Search for the cell housing the specified text and yield its [X, Y] center coordinate. 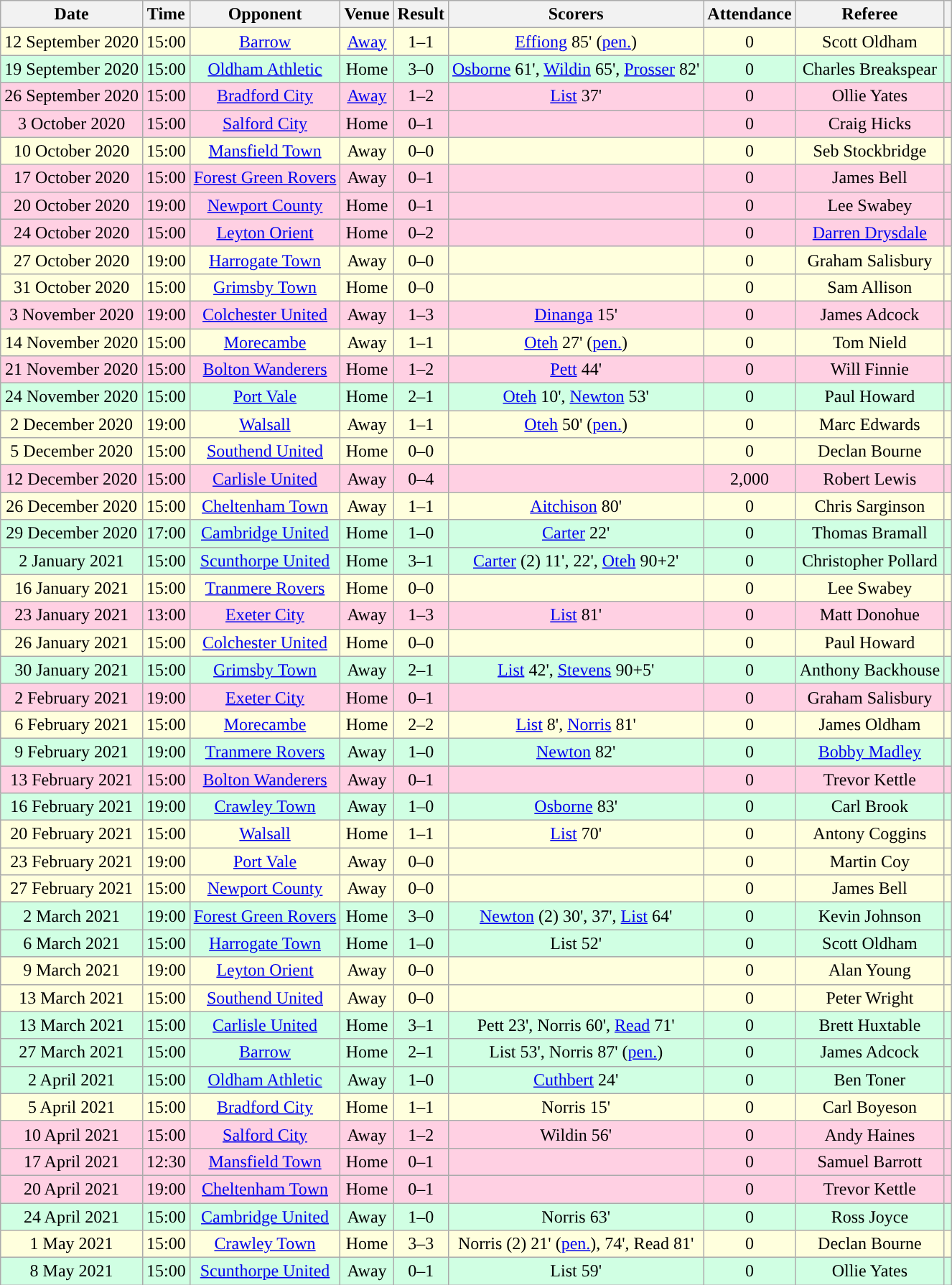
12:30 [166, 1162]
Seb Stockbridge [869, 151]
20 October 2020 [72, 205]
27 February 2021 [72, 889]
Cuthbert 24' [576, 1080]
29 December 2020 [72, 533]
20 February 2021 [72, 834]
9 March 2021 [72, 971]
Result [421, 14]
2 January 2021 [72, 561]
27 October 2020 [72, 260]
Carter 22' [576, 533]
6 March 2021 [72, 943]
30 January 2021 [72, 670]
Oteh 50' (pen.) [576, 424]
List 8', Norris 81' [576, 724]
Date [72, 14]
16 January 2021 [72, 588]
Pett 23', Norris 60', Read 71' [576, 1025]
List 53', Norris 87' (pen.) [576, 1052]
Norris 63' [576, 1217]
Christopher Pollard [869, 561]
27 March 2021 [72, 1052]
Venue [367, 14]
Charles Breakspear [869, 69]
Norris (2) 21' (pen.), 74', Read 81' [576, 1244]
0–2 [421, 233]
Alan Young [869, 971]
Effiong 85' (pen.) [576, 42]
2 March 2021 [72, 916]
3 October 2020 [72, 123]
Norris 15' [576, 1107]
Chris Sarginson [869, 506]
23 January 2021 [72, 615]
2 February 2021 [72, 697]
5 April 2021 [72, 1107]
17 April 2021 [72, 1162]
2,000 [750, 479]
Newton 82' [576, 752]
Andy Haines [869, 1134]
Peter Wright [869, 998]
Robert Lewis [869, 479]
26 December 2020 [72, 506]
Thomas Bramall [869, 533]
5 December 2020 [72, 452]
List 81' [576, 615]
13:00 [166, 615]
List 59' [576, 1271]
Brett Huxtable [869, 1025]
10 April 2021 [72, 1134]
Kevin Johnson [869, 916]
24 October 2020 [72, 233]
0–4 [421, 479]
Ross Joyce [869, 1217]
James Oldham [869, 724]
3 November 2020 [72, 314]
24 November 2020 [72, 397]
Wildin 56' [576, 1134]
2–2 [421, 724]
6 February 2021 [72, 724]
Osborne 61', Wildin 65', Prosser 82' [576, 69]
3–3 [421, 1244]
Opponent [265, 14]
Martin Coy [869, 861]
Marc Edwards [869, 424]
Carl Boyeson [869, 1107]
Darren Drysdale [869, 233]
21 November 2020 [72, 370]
Referee [869, 14]
Oteh 10', Newton 53' [576, 397]
List 37' [576, 96]
31 October 2020 [72, 287]
Samuel Barrott [869, 1162]
Sam Allison [869, 287]
Carter (2) 11', 22', Oteh 90+2' [576, 561]
Tom Nield [869, 342]
16 February 2021 [72, 807]
Pett 44' [576, 370]
Osborne 83' [576, 807]
Craig Hicks [869, 123]
24 April 2021 [72, 1217]
Carl Brook [869, 807]
26 September 2020 [72, 96]
13 February 2021 [72, 779]
Aitchison 80' [576, 506]
12 December 2020 [72, 479]
Newton (2) 30', 37', List 64' [576, 916]
19 September 2020 [72, 69]
Time [166, 14]
9 February 2021 [72, 752]
List 70' [576, 834]
26 January 2021 [72, 642]
20 April 2021 [72, 1189]
Bobby Madley [869, 752]
Antony Coggins [869, 834]
17:00 [166, 533]
2 December 2020 [72, 424]
List 42', Stevens 90+5' [576, 670]
10 October 2020 [72, 151]
12 September 2020 [72, 42]
Scorers [576, 14]
Will Finnie [869, 370]
Oteh 27' (pen.) [576, 342]
Dinanga 15' [576, 314]
Anthony Backhouse [869, 670]
23 February 2021 [72, 861]
2 April 2021 [72, 1080]
Ben Toner [869, 1080]
Attendance [750, 14]
List 52' [576, 943]
Matt Donohue [869, 615]
8 May 2021 [72, 1271]
1 May 2021 [72, 1244]
17 October 2020 [72, 178]
14 November 2020 [72, 342]
